Extract the (x, y) coordinate from the center of the cell holding the provided text.  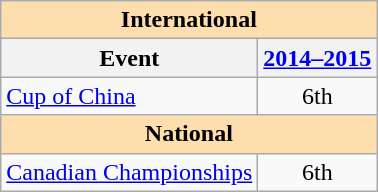
Cup of China (130, 96)
National (189, 134)
2014–2015 (318, 58)
International (189, 20)
Event (130, 58)
Canadian Championships (130, 172)
